Find where the given text appears and provide that cell's center as [x, y] coordinate. 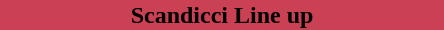
Scandicci Line up [222, 15]
